From the cell containing the given text, extract its center point as [x, y] coordinate. 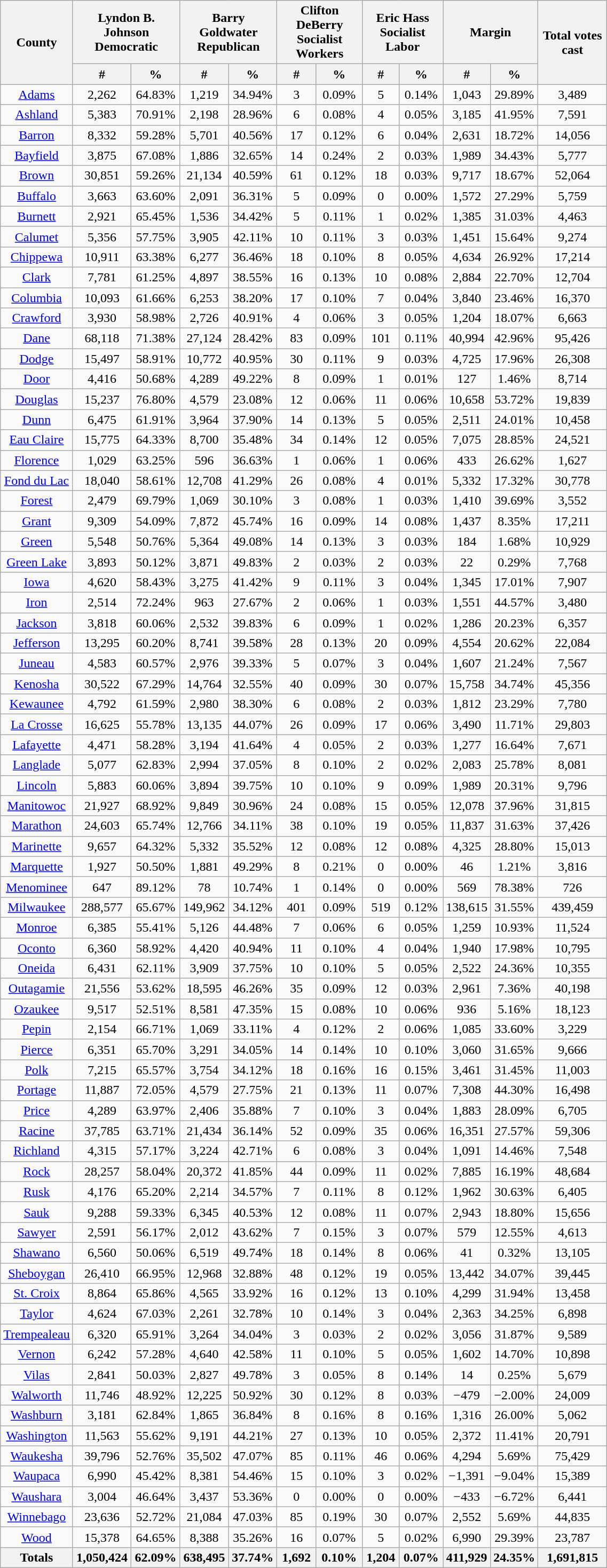
9,288 [102, 1212]
8,864 [102, 1294]
22.70% [515, 277]
Marinette [36, 846]
Lafayette [36, 745]
42.96% [515, 338]
2,827 [204, 1375]
42.11% [253, 237]
439,459 [572, 907]
6,253 [204, 297]
30,778 [572, 480]
3,224 [204, 1151]
8,388 [204, 1537]
36.31% [253, 196]
7,075 [467, 440]
0.21% [340, 866]
47.35% [253, 1009]
47.03% [253, 1517]
57.75% [156, 237]
6,663 [572, 318]
30.63% [515, 1192]
Outagamie [36, 989]
1,940 [467, 948]
4,471 [102, 745]
3,461 [467, 1070]
2,363 [467, 1314]
184 [467, 541]
75,429 [572, 1456]
49.22% [253, 379]
4,325 [467, 846]
41.42% [253, 582]
55.41% [156, 927]
6,351 [102, 1050]
3,818 [102, 623]
Trempealeau [36, 1334]
1,345 [467, 582]
4,624 [102, 1314]
Ashland [36, 115]
50.50% [156, 866]
1,602 [467, 1354]
Portage [36, 1090]
Dunn [36, 420]
34.42% [253, 216]
70.91% [156, 115]
58.43% [156, 582]
89.12% [156, 887]
2,961 [467, 989]
66.71% [156, 1029]
12,078 [467, 806]
15.64% [515, 237]
12,225 [204, 1395]
21,927 [102, 806]
40.59% [253, 176]
52,064 [572, 176]
−1,391 [467, 1476]
2,261 [204, 1314]
Manitowoc [36, 806]
64.65% [156, 1537]
1,812 [467, 704]
83 [297, 338]
2,943 [467, 1212]
2,841 [102, 1375]
2,994 [204, 765]
41.95% [515, 115]
24,009 [572, 1395]
48 [297, 1273]
95,426 [572, 338]
5,077 [102, 765]
17.32% [515, 480]
Kenosha [36, 684]
2,552 [467, 1517]
40,994 [467, 338]
32.78% [253, 1314]
Iron [36, 602]
4,634 [467, 257]
65.91% [156, 1334]
411,929 [467, 1557]
Sawyer [36, 1232]
15,758 [467, 684]
46.64% [156, 1496]
27 [297, 1436]
11,746 [102, 1395]
39.69% [515, 501]
401 [297, 907]
56.17% [156, 1232]
31.45% [515, 1070]
Chippewa [36, 257]
1,881 [204, 866]
14.70% [515, 1354]
−479 [467, 1395]
Dodge [36, 359]
3,754 [204, 1070]
8,081 [572, 765]
Adams [36, 94]
10,658 [467, 399]
9,517 [102, 1009]
34 [297, 440]
52.72% [156, 1517]
45.42% [156, 1476]
24.01% [515, 420]
72.24% [156, 602]
46.26% [253, 989]
Vernon [36, 1354]
35.26% [253, 1537]
596 [204, 460]
1,219 [204, 94]
Waushara [36, 1496]
10,093 [102, 297]
10,929 [572, 541]
4,613 [572, 1232]
40.94% [253, 948]
5,701 [204, 135]
14.46% [515, 1151]
61 [297, 176]
18.07% [515, 318]
2,198 [204, 115]
Racine [36, 1131]
21 [297, 1090]
1,437 [467, 521]
31.94% [515, 1294]
Taylor [36, 1314]
Eric HassSocialist Labor [403, 32]
67.03% [156, 1314]
3,185 [467, 115]
Clark [36, 277]
10,772 [204, 359]
26.62% [515, 460]
−9.04% [515, 1476]
50.03% [156, 1375]
62.09% [156, 1557]
65.45% [156, 216]
15,389 [572, 1476]
149,962 [204, 907]
7.36% [515, 989]
3,004 [102, 1496]
17.01% [515, 582]
36.63% [253, 460]
5,883 [102, 785]
Waukesha [36, 1456]
1,572 [467, 196]
9,274 [572, 237]
4,294 [467, 1456]
59.28% [156, 135]
9,657 [102, 846]
28.96% [253, 115]
65.67% [156, 907]
Walworth [36, 1395]
54.46% [253, 1476]
1.68% [515, 541]
21.24% [515, 664]
58.61% [156, 480]
13,135 [204, 724]
67.08% [156, 155]
68.92% [156, 806]
12,708 [204, 480]
32.65% [253, 155]
County [36, 43]
12,766 [204, 826]
Lincoln [36, 785]
53.36% [253, 1496]
44.21% [253, 1436]
0.29% [515, 562]
7,872 [204, 521]
58.04% [156, 1171]
0.24% [340, 155]
31.03% [515, 216]
50.12% [156, 562]
10,911 [102, 257]
3,816 [572, 866]
3,894 [204, 785]
8,741 [204, 643]
3,275 [204, 582]
14,056 [572, 135]
15,656 [572, 1212]
7,780 [572, 704]
4,620 [102, 582]
1,286 [467, 623]
10,458 [572, 420]
61.59% [156, 704]
Barry GoldwaterRepublican [228, 32]
3,437 [204, 1496]
Winnebago [36, 1517]
3,875 [102, 155]
28.85% [515, 440]
30,851 [102, 176]
Pierce [36, 1050]
Vilas [36, 1375]
26.92% [515, 257]
24.36% [515, 968]
2,406 [204, 1110]
11,524 [572, 927]
Ozaukee [36, 1009]
9,666 [572, 1050]
61.66% [156, 297]
1,962 [467, 1192]
2,262 [102, 94]
34.07% [515, 1273]
3,490 [467, 724]
39.83% [253, 623]
Pepin [36, 1029]
23,636 [102, 1517]
23.08% [253, 399]
2,532 [204, 623]
44,835 [572, 1517]
433 [467, 460]
3,893 [102, 562]
11,887 [102, 1090]
34.05% [253, 1050]
17,214 [572, 257]
13 [381, 1294]
17,211 [572, 521]
4,299 [467, 1294]
28 [297, 643]
54.09% [156, 521]
Richland [36, 1151]
29.39% [515, 1537]
37.96% [515, 806]
5,364 [204, 541]
Polk [36, 1070]
62.11% [156, 968]
2,372 [467, 1436]
42.58% [253, 1354]
1,865 [204, 1415]
9,717 [467, 176]
6,345 [204, 1212]
13,105 [572, 1252]
14,764 [204, 684]
16,625 [102, 724]
27.67% [253, 602]
2,012 [204, 1232]
6,431 [102, 968]
27,124 [204, 338]
Dane [36, 338]
72.05% [156, 1090]
Langlade [36, 765]
La Crosse [36, 724]
44.30% [515, 1090]
963 [204, 602]
1,385 [467, 216]
Green [36, 541]
3,264 [204, 1334]
6,441 [572, 1496]
41.85% [253, 1171]
44.57% [515, 602]
3,291 [204, 1050]
1,043 [467, 94]
26.00% [515, 1415]
33.92% [253, 1294]
15,497 [102, 359]
37.05% [253, 765]
1,607 [467, 664]
27.29% [515, 196]
21,084 [204, 1517]
2,479 [102, 501]
2,591 [102, 1232]
1,085 [467, 1029]
4,176 [102, 1192]
3,181 [102, 1415]
6,357 [572, 623]
30.96% [253, 806]
52 [297, 1131]
23.29% [515, 704]
44 [297, 1171]
Rock [36, 1171]
58.28% [156, 745]
Oneida [36, 968]
Menominee [36, 887]
2,522 [467, 968]
29,803 [572, 724]
38.30% [253, 704]
Total votes cast [572, 43]
64.33% [156, 440]
41 [467, 1252]
50.92% [253, 1395]
31.63% [515, 826]
60.20% [156, 643]
59.33% [156, 1212]
18,595 [204, 989]
36.46% [253, 257]
50.76% [156, 541]
41.29% [253, 480]
6,385 [102, 927]
7,671 [572, 745]
3,229 [572, 1029]
288,577 [102, 907]
1,627 [572, 460]
Forest [36, 501]
50.06% [156, 1252]
4,315 [102, 1151]
55.62% [156, 1436]
40.53% [253, 1212]
34.04% [253, 1334]
26,410 [102, 1273]
1,692 [297, 1557]
Eau Claire [36, 440]
2,980 [204, 704]
26,308 [572, 359]
Lyndon B. JohnsonDemocratic [126, 32]
6,519 [204, 1252]
3,480 [572, 602]
1.46% [515, 379]
Grant [36, 521]
Florence [36, 460]
647 [102, 887]
Washington [36, 1436]
9,796 [572, 785]
35.88% [253, 1110]
Rusk [36, 1192]
12.55% [515, 1232]
6,705 [572, 1110]
39.33% [253, 664]
2,514 [102, 602]
0.25% [515, 1375]
55.78% [156, 724]
21,134 [204, 176]
18.72% [515, 135]
1,050,424 [102, 1557]
16.64% [515, 745]
569 [467, 887]
3,905 [204, 237]
62.83% [156, 765]
−2.00% [515, 1395]
2,214 [204, 1192]
59,306 [572, 1131]
0.19% [340, 1517]
19,839 [572, 399]
59.26% [156, 176]
Wood [36, 1537]
15,775 [102, 440]
10.74% [253, 887]
4,725 [467, 359]
127 [467, 379]
1,883 [467, 1110]
12,704 [572, 277]
2,083 [467, 765]
Jefferson [36, 643]
3,552 [572, 501]
22 [467, 562]
Columbia [36, 297]
53.72% [515, 399]
7,885 [467, 1171]
41.64% [253, 745]
12,968 [204, 1273]
65.57% [156, 1070]
8,332 [102, 135]
34.25% [515, 1314]
4,565 [204, 1294]
63.25% [156, 460]
16,498 [572, 1090]
34.43% [515, 155]
62.84% [156, 1415]
Iowa [36, 582]
6,898 [572, 1314]
31.87% [515, 1334]
Washburn [36, 1415]
1,316 [467, 1415]
49.29% [253, 866]
2,091 [204, 196]
6,560 [102, 1252]
15,378 [102, 1537]
57.17% [156, 1151]
38 [297, 826]
66.95% [156, 1273]
61.91% [156, 420]
Sheboygan [36, 1273]
6,277 [204, 257]
10.93% [515, 927]
10,355 [572, 968]
Douglas [36, 399]
4,420 [204, 948]
16.19% [515, 1171]
49.08% [253, 541]
Monroe [36, 927]
78.38% [515, 887]
11,563 [102, 1436]
38.20% [253, 297]
40,198 [572, 989]
7,781 [102, 277]
36.84% [253, 1415]
7,215 [102, 1070]
6,320 [102, 1334]
16,370 [572, 297]
21,556 [102, 989]
9,849 [204, 806]
37.75% [253, 968]
3,194 [204, 745]
11.41% [515, 1436]
44.07% [253, 724]
69.79% [156, 501]
8,714 [572, 379]
16,351 [467, 1131]
4,416 [102, 379]
Shawano [36, 1252]
11,003 [572, 1070]
5,126 [204, 927]
31.55% [515, 907]
7,591 [572, 115]
Oconto [36, 948]
9,309 [102, 521]
61.25% [156, 277]
52.51% [156, 1009]
24,603 [102, 826]
6,405 [572, 1192]
4,897 [204, 277]
2,976 [204, 664]
32.88% [253, 1273]
48,684 [572, 1171]
49.78% [253, 1375]
65.74% [156, 826]
35,502 [204, 1456]
Buffalo [36, 196]
1,410 [467, 501]
5.16% [515, 1009]
5,356 [102, 237]
1,927 [102, 866]
38.55% [253, 277]
71.38% [156, 338]
58.92% [156, 948]
3,056 [467, 1334]
2,631 [467, 135]
Kewaunee [36, 704]
−433 [467, 1496]
45.74% [253, 521]
Totals [36, 1557]
37,785 [102, 1131]
64.32% [156, 846]
27.57% [515, 1131]
2,511 [467, 420]
726 [572, 887]
33.60% [515, 1029]
6,360 [102, 948]
Green Lake [36, 562]
9,589 [572, 1334]
Burnett [36, 216]
49.74% [253, 1252]
20,372 [204, 1171]
52.76% [156, 1456]
48.92% [156, 1395]
7,308 [467, 1090]
28.80% [515, 846]
4,792 [102, 704]
1,886 [204, 155]
Juneau [36, 664]
34.11% [253, 826]
8,700 [204, 440]
1,451 [467, 237]
40 [297, 684]
5,679 [572, 1375]
13,295 [102, 643]
Crawford [36, 318]
44.48% [253, 927]
579 [467, 1232]
58.91% [156, 359]
7,567 [572, 664]
6,242 [102, 1354]
5,062 [572, 1415]
Jackson [36, 623]
Milwaukee [36, 907]
Marquette [36, 866]
27.75% [253, 1090]
49.83% [253, 562]
1,536 [204, 216]
28.42% [253, 338]
25.78% [515, 765]
30.10% [253, 501]
11,837 [467, 826]
1,277 [467, 745]
7,768 [572, 562]
20.62% [515, 643]
20 [381, 643]
1,551 [467, 602]
3,930 [102, 318]
Waupaca [36, 1476]
68,118 [102, 338]
43.62% [253, 1232]
36.14% [253, 1131]
1,091 [467, 1151]
37.90% [253, 420]
42.71% [253, 1151]
10,898 [572, 1354]
17.96% [515, 359]
18.67% [515, 176]
4,554 [467, 643]
64.83% [156, 94]
24.35% [515, 1557]
4,640 [204, 1354]
4,583 [102, 664]
40.56% [253, 135]
65.20% [156, 1192]
21,434 [204, 1131]
3,489 [572, 94]
13,442 [467, 1273]
3,840 [467, 297]
15,013 [572, 846]
−6.72% [515, 1496]
53.62% [156, 989]
39.75% [253, 785]
20.23% [515, 623]
1.21% [515, 866]
5,383 [102, 115]
28.09% [515, 1110]
Calumet [36, 237]
1,259 [467, 927]
8,381 [204, 1476]
Brown [36, 176]
20.31% [515, 785]
7,907 [572, 582]
18,123 [572, 1009]
39,445 [572, 1273]
6,475 [102, 420]
2,921 [102, 216]
3,871 [204, 562]
58.98% [156, 318]
23,787 [572, 1537]
23.46% [515, 297]
5,777 [572, 155]
2,154 [102, 1029]
50.68% [156, 379]
39.58% [253, 643]
28,257 [102, 1171]
15,237 [102, 399]
57.28% [156, 1354]
11.71% [515, 724]
67.29% [156, 684]
39,796 [102, 1456]
St. Croix [36, 1294]
32.55% [253, 684]
4,463 [572, 216]
37.74% [253, 1557]
17.98% [515, 948]
18,040 [102, 480]
78 [204, 887]
2,884 [467, 277]
138,615 [467, 907]
65.86% [156, 1294]
47.07% [253, 1456]
0.32% [515, 1252]
8.35% [515, 521]
63.60% [156, 196]
9,191 [204, 1436]
1,691,815 [572, 1557]
31,815 [572, 806]
34.94% [253, 94]
24,521 [572, 440]
Marathon [36, 826]
3,060 [467, 1050]
60.57% [156, 664]
63.97% [156, 1110]
22,084 [572, 643]
65.70% [156, 1050]
5,548 [102, 541]
76.80% [156, 399]
Clifton DeBerrySocialist Workers [320, 32]
Fond du Lac [36, 480]
1,029 [102, 460]
63.71% [156, 1131]
8,581 [204, 1009]
10,795 [572, 948]
63.38% [156, 257]
40.95% [253, 359]
45,356 [572, 684]
31.65% [515, 1050]
2,726 [204, 318]
30,522 [102, 684]
3,964 [204, 420]
3,663 [102, 196]
519 [381, 907]
20,791 [572, 1436]
34.74% [515, 684]
Sauk [36, 1212]
29.89% [515, 94]
101 [381, 338]
35.48% [253, 440]
7,548 [572, 1151]
34.57% [253, 1192]
18.80% [515, 1212]
638,495 [204, 1557]
37,426 [572, 826]
5,759 [572, 196]
13,458 [572, 1294]
35.52% [253, 846]
40.91% [253, 318]
Barron [36, 135]
3,909 [204, 968]
936 [467, 1009]
Bayfield [36, 155]
Price [36, 1110]
Door [36, 379]
Margin [491, 32]
33.11% [253, 1029]
24 [297, 806]
